Determine the [x, y] coordinate at the center of the cell enclosing the given text.  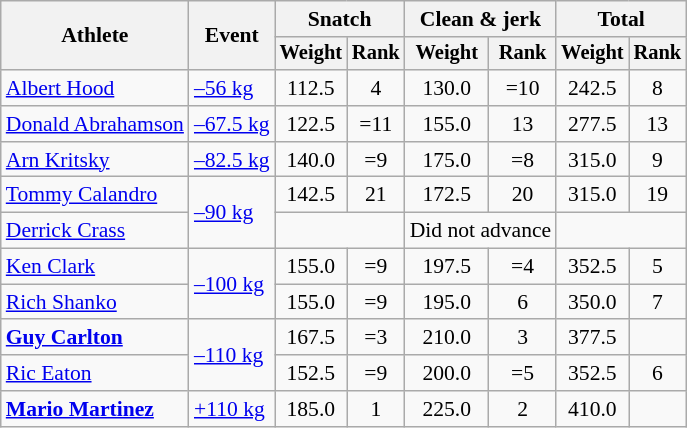
Mario Martinez [95, 409]
9 [658, 160]
Arn Kritsky [95, 160]
8 [658, 88]
3 [522, 338]
7 [658, 302]
20 [522, 195]
Did not advance [481, 231]
225.0 [447, 409]
377.5 [592, 338]
Albert Hood [95, 88]
Donald Abrahamson [95, 124]
112.5 [311, 88]
200.0 [447, 373]
122.5 [311, 124]
=4 [522, 267]
5 [658, 267]
Guy Carlton [95, 338]
=5 [522, 373]
175.0 [447, 160]
350.0 [592, 302]
Snatch [340, 19]
=3 [376, 338]
Ric Eaton [95, 373]
Tommy Calandro [95, 195]
210.0 [447, 338]
–67.5 kg [232, 124]
1 [376, 409]
=8 [522, 160]
19 [658, 195]
410.0 [592, 409]
172.5 [447, 195]
=10 [522, 88]
–56 kg [232, 88]
4 [376, 88]
=11 [376, 124]
277.5 [592, 124]
+110 kg [232, 409]
Derrick Crass [95, 231]
152.5 [311, 373]
Rich Shanko [95, 302]
–82.5 kg [232, 160]
197.5 [447, 267]
167.5 [311, 338]
Clean & jerk [481, 19]
130.0 [447, 88]
Total [621, 19]
Athlete [95, 36]
–110 kg [232, 356]
Ken Clark [95, 267]
2 [522, 409]
142.5 [311, 195]
–90 kg [232, 212]
242.5 [592, 88]
21 [376, 195]
140.0 [311, 160]
–100 kg [232, 284]
195.0 [447, 302]
185.0 [311, 409]
Event [232, 36]
